Find where the given text appears and provide that cell's center as [X, Y] coordinate. 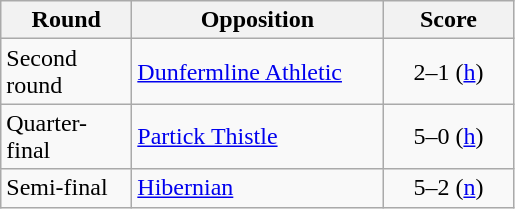
5–2 (n) [448, 188]
Partick Thistle [258, 136]
Round [66, 20]
Quarter-final [66, 136]
Semi-final [66, 188]
5–0 (h) [448, 136]
Hibernian [258, 188]
2–1 (h) [448, 72]
Score [448, 20]
Dunfermline Athletic [258, 72]
Opposition [258, 20]
Second round [66, 72]
